Scan for the cell matching the given text and deliver its (X, Y) coordinate at center. 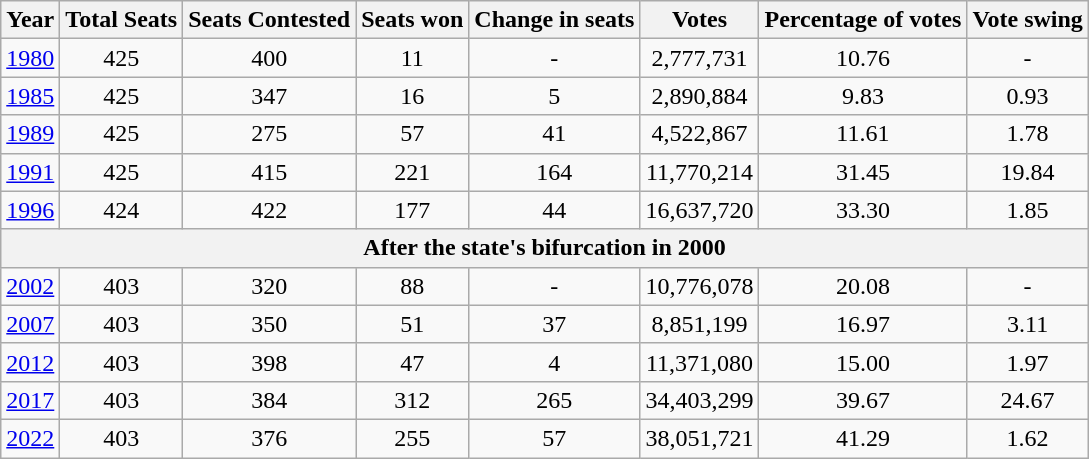
4,522,867 (700, 134)
19.84 (1028, 172)
20.08 (863, 286)
1.78 (1028, 134)
1980 (30, 58)
11,770,214 (700, 172)
Vote swing (1028, 20)
11,371,080 (700, 362)
221 (412, 172)
88 (412, 286)
2017 (30, 400)
1991 (30, 172)
After the state's bifurcation in 2000 (545, 248)
376 (270, 438)
31.45 (863, 172)
424 (122, 210)
Change in seats (554, 20)
38,051,721 (700, 438)
33.30 (863, 210)
275 (270, 134)
422 (270, 210)
347 (270, 96)
41.29 (863, 438)
398 (270, 362)
1.97 (1028, 362)
44 (554, 210)
16,637,720 (700, 210)
51 (412, 324)
11 (412, 58)
5 (554, 96)
9.83 (863, 96)
4 (554, 362)
47 (412, 362)
16.97 (863, 324)
400 (270, 58)
16 (412, 96)
41 (554, 134)
3.11 (1028, 324)
8,851,199 (700, 324)
320 (270, 286)
2007 (30, 324)
39.67 (863, 400)
Seats won (412, 20)
24.67 (1028, 400)
2012 (30, 362)
2,890,884 (700, 96)
1.85 (1028, 210)
415 (270, 172)
Votes (700, 20)
Total Seats (122, 20)
10,776,078 (700, 286)
255 (412, 438)
2022 (30, 438)
Year (30, 20)
Percentage of votes (863, 20)
11.61 (863, 134)
350 (270, 324)
164 (554, 172)
15.00 (863, 362)
10.76 (863, 58)
1.62 (1028, 438)
2,777,731 (700, 58)
384 (270, 400)
1989 (30, 134)
2002 (30, 286)
Seats Contested (270, 20)
1985 (30, 96)
34,403,299 (700, 400)
1996 (30, 210)
265 (554, 400)
177 (412, 210)
37 (554, 324)
312 (412, 400)
0.93 (1028, 96)
